Output the (x, y) coordinate of the center of the cell containing the given text.  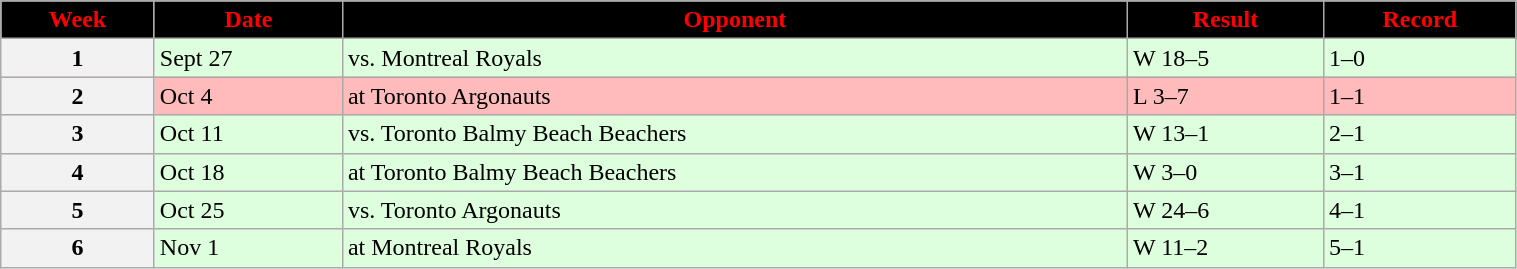
5–1 (1420, 248)
L 3–7 (1225, 96)
Oct 11 (248, 134)
6 (78, 248)
2 (78, 96)
W 3–0 (1225, 172)
at Toronto Balmy Beach Beachers (734, 172)
vs. Montreal Royals (734, 58)
W 13–1 (1225, 134)
W 24–6 (1225, 210)
at Toronto Argonauts (734, 96)
Date (248, 20)
2–1 (1420, 134)
Nov 1 (248, 248)
Oct 4 (248, 96)
4–1 (1420, 210)
Week (78, 20)
1–0 (1420, 58)
4 (78, 172)
vs. Toronto Argonauts (734, 210)
1 (78, 58)
Result (1225, 20)
Record (1420, 20)
5 (78, 210)
at Montreal Royals (734, 248)
Oct 25 (248, 210)
3–1 (1420, 172)
1–1 (1420, 96)
W 11–2 (1225, 248)
Oct 18 (248, 172)
vs. Toronto Balmy Beach Beachers (734, 134)
Opponent (734, 20)
W 18–5 (1225, 58)
Sept 27 (248, 58)
3 (78, 134)
